Search for the cell housing the specified text and yield its (X, Y) center coordinate. 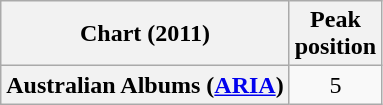
Peakposition (335, 34)
Chart (2011) (145, 34)
5 (335, 85)
Australian Albums (ARIA) (145, 85)
